Capture the cell that displays the provided text and extract its (X, Y) central coordinate. 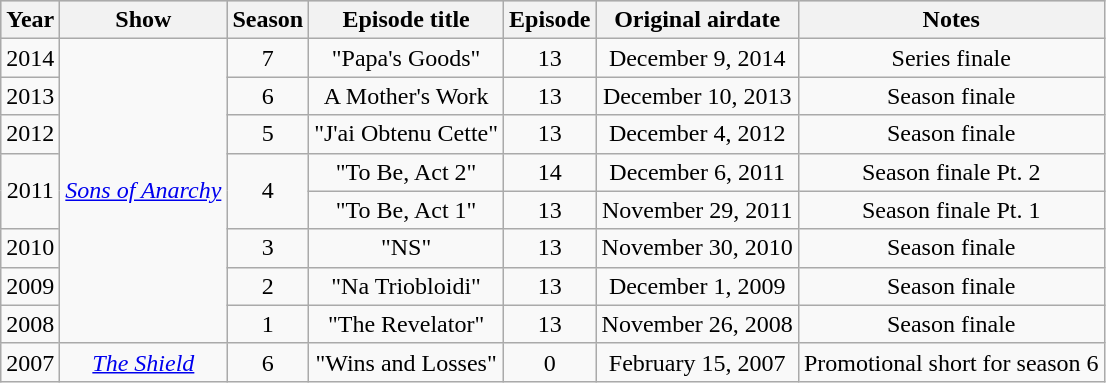
Series finale (951, 58)
"The Revelator" (406, 324)
14 (550, 172)
2012 (30, 134)
December 1, 2009 (697, 286)
December 6, 2011 (697, 172)
"Papa's Goods" (406, 58)
1 (268, 324)
2011 (30, 191)
Episode title (406, 20)
December 10, 2013 (697, 96)
"Na Triobloidi" (406, 286)
Promotional short for season 6 (951, 362)
The Shield (144, 362)
Season finale Pt. 2 (951, 172)
February 15, 2007 (697, 362)
November 29, 2011 (697, 210)
5 (268, 134)
Season (268, 20)
2 (268, 286)
2010 (30, 248)
3 (268, 248)
Sons of Anarchy (144, 191)
November 30, 2010 (697, 248)
2013 (30, 96)
2009 (30, 286)
Episode (550, 20)
2008 (30, 324)
"To Be, Act 1" (406, 210)
"To Be, Act 2" (406, 172)
2014 (30, 58)
Notes (951, 20)
0 (550, 362)
Year (30, 20)
December 4, 2012 (697, 134)
4 (268, 191)
Original airdate (697, 20)
Show (144, 20)
Season finale Pt. 1 (951, 210)
"Wins and Losses" (406, 362)
"NS" (406, 248)
December 9, 2014 (697, 58)
November 26, 2008 (697, 324)
2007 (30, 362)
7 (268, 58)
A Mother's Work (406, 96)
"J'ai Obtenu Cette" (406, 134)
